Find where the given text appears and provide that cell's center as (x, y) coordinate. 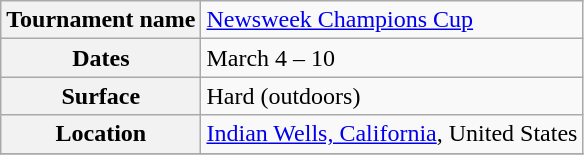
Surface (101, 96)
Newsweek Champions Cup (392, 20)
Indian Wells, California, United States (392, 134)
March 4 – 10 (392, 58)
Location (101, 134)
Dates (101, 58)
Tournament name (101, 20)
Hard (outdoors) (392, 96)
